Identify which cell holds the provided text, then report its (x, y) central coordinate. 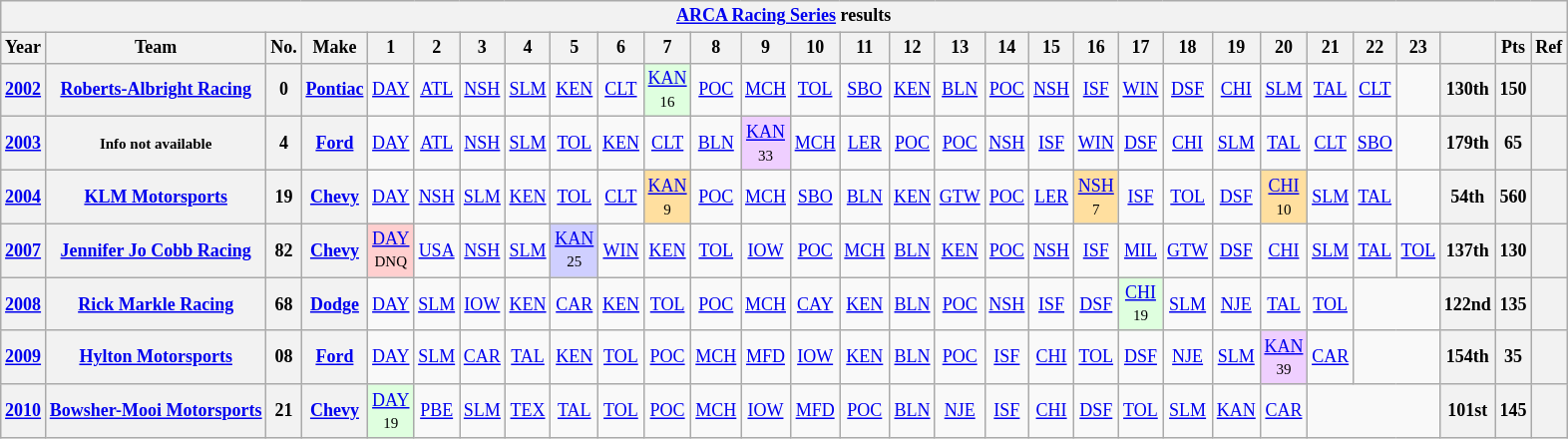
Dodge (335, 304)
65 (1513, 144)
CAY (815, 304)
23 (1418, 48)
11 (865, 48)
560 (1513, 197)
145 (1513, 411)
Year (24, 48)
18 (1188, 48)
KAN9 (667, 197)
3 (482, 48)
2009 (24, 357)
12 (913, 48)
135 (1513, 304)
0 (283, 90)
CHI10 (1284, 197)
179th (1468, 144)
35 (1513, 357)
Ref (1549, 48)
KAN25 (575, 250)
14 (1007, 48)
Pontiac (335, 90)
USA (437, 250)
TEX (528, 411)
20 (1284, 48)
122nd (1468, 304)
2004 (24, 197)
2002 (24, 90)
17 (1141, 48)
KAN33 (766, 144)
6 (621, 48)
MIL (1141, 250)
KAN39 (1284, 357)
Team (156, 48)
Info not available (156, 144)
No. (283, 48)
10 (815, 48)
2010 (24, 411)
101st (1468, 411)
KLM Motorsports (156, 197)
ARCA Racing Series results (784, 16)
2 (437, 48)
130 (1513, 250)
Jennifer Jo Cobb Racing (156, 250)
9 (766, 48)
CHI19 (1141, 304)
DAY19 (391, 411)
Make (335, 48)
PBE (437, 411)
16 (1095, 48)
150 (1513, 90)
68 (283, 304)
2007 (24, 250)
154th (1468, 357)
22 (1374, 48)
15 (1051, 48)
Hylton Motorsports (156, 357)
NSH7 (1095, 197)
7 (667, 48)
8 (716, 48)
Pts (1513, 48)
Bowsher-Mooi Motorsports (156, 411)
08 (283, 357)
137th (1468, 250)
130th (1468, 90)
13 (960, 48)
54th (1468, 197)
2003 (24, 144)
Rick Markle Racing (156, 304)
KAN (1236, 411)
5 (575, 48)
Roberts-Albright Racing (156, 90)
KAN16 (667, 90)
1 (391, 48)
82 (283, 250)
2008 (24, 304)
DAYDNQ (391, 250)
